Pinpoint the cell where the given text exists, returning its [X, Y] midpoint coordinate. 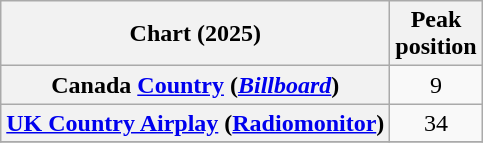
UK Country Airplay (Radiomonitor) [196, 123]
Canada Country (Billboard) [196, 85]
Chart (2025) [196, 34]
34 [436, 123]
Peakposition [436, 34]
9 [436, 85]
